Determine the (x, y) coordinate at the center of the cell enclosing the given text.  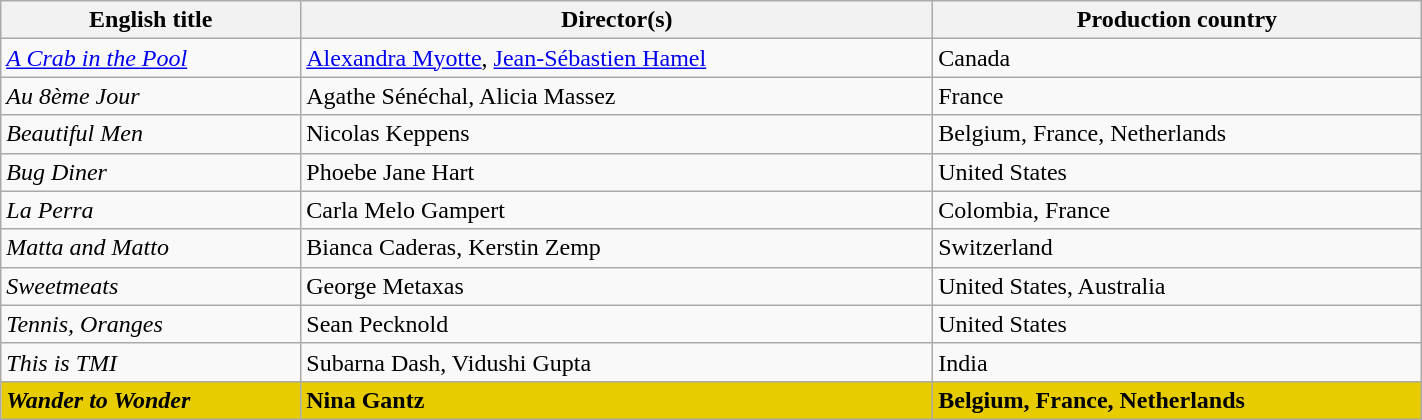
Sweetmeats (151, 286)
Wander to Wonder (151, 400)
Production country (1178, 20)
Phoebe Jane Hart (617, 172)
Colombia, France (1178, 210)
Tennis, Oranges (151, 324)
Sean Pecknold (617, 324)
Canada (1178, 58)
Bug Diner (151, 172)
Switzerland (1178, 248)
Au 8ème Jour (151, 96)
Director(s) (617, 20)
Alexandra Myotte, Jean-Sébastien Hamel (617, 58)
Agathe Sénéchal, Alicia Massez (617, 96)
This is TMI (151, 362)
Matta and Matto (151, 248)
Nina Gantz (617, 400)
Subarna Dash, Vidushi Gupta (617, 362)
Beautiful Men (151, 134)
Carla Melo Gampert (617, 210)
La Perra (151, 210)
A Crab in the Pool (151, 58)
Nicolas Keppens (617, 134)
George Metaxas (617, 286)
Bianca Caderas, Kerstin Zemp (617, 248)
English title (151, 20)
United States, Australia (1178, 286)
India (1178, 362)
France (1178, 96)
